Locate the cell with the specified text and output its [X, Y] center coordinate. 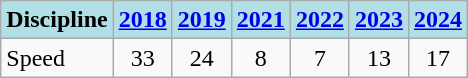
2023 [378, 20]
24 [202, 58]
2021 [260, 20]
2019 [202, 20]
8 [260, 58]
2018 [142, 20]
2022 [320, 20]
17 [438, 58]
Discipline [57, 20]
13 [378, 58]
7 [320, 58]
2024 [438, 20]
33 [142, 58]
Speed [57, 58]
